For the text-containing cell, return its midpoint in (x, y) coordinate format. 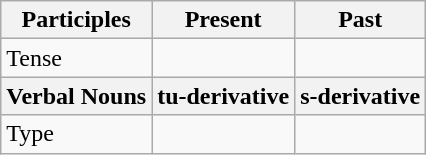
s-derivative (360, 96)
Participles (76, 20)
Present (224, 20)
Type (76, 134)
Verbal Nouns (76, 96)
Tense (76, 58)
tu-derivative (224, 96)
Past (360, 20)
